Detect which cell encompasses the target text, then output its (X, Y) center coordinate. 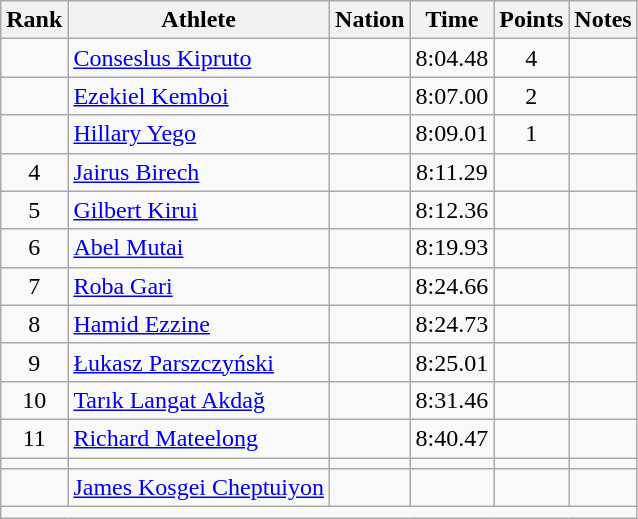
Conseslus Kipruto (199, 58)
Tarık Langat Akdağ (199, 400)
8:07.00 (452, 96)
Richard Mateelong (199, 438)
Time (452, 20)
Roba Gari (199, 286)
8:24.66 (452, 286)
Hamid Ezzine (199, 324)
8 (34, 324)
Notes (603, 20)
1 (532, 134)
Hillary Yego (199, 134)
Athlete (199, 20)
8:40.47 (452, 438)
8:09.01 (452, 134)
7 (34, 286)
8:25.01 (452, 362)
8:31.46 (452, 400)
James Kosgei Cheptuiyon (199, 488)
Rank (34, 20)
8:19.93 (452, 248)
11 (34, 438)
8:04.48 (452, 58)
8:11.29 (452, 172)
Łukasz Parszczyński (199, 362)
Jairus Birech (199, 172)
Points (532, 20)
10 (34, 400)
5 (34, 210)
9 (34, 362)
Gilbert Kirui (199, 210)
2 (532, 96)
Abel Mutai (199, 248)
8:24.73 (452, 324)
Nation (370, 20)
8:12.36 (452, 210)
6 (34, 248)
Ezekiel Kemboi (199, 96)
